Output the (x, y) coordinate of the center of the cell containing the given text.  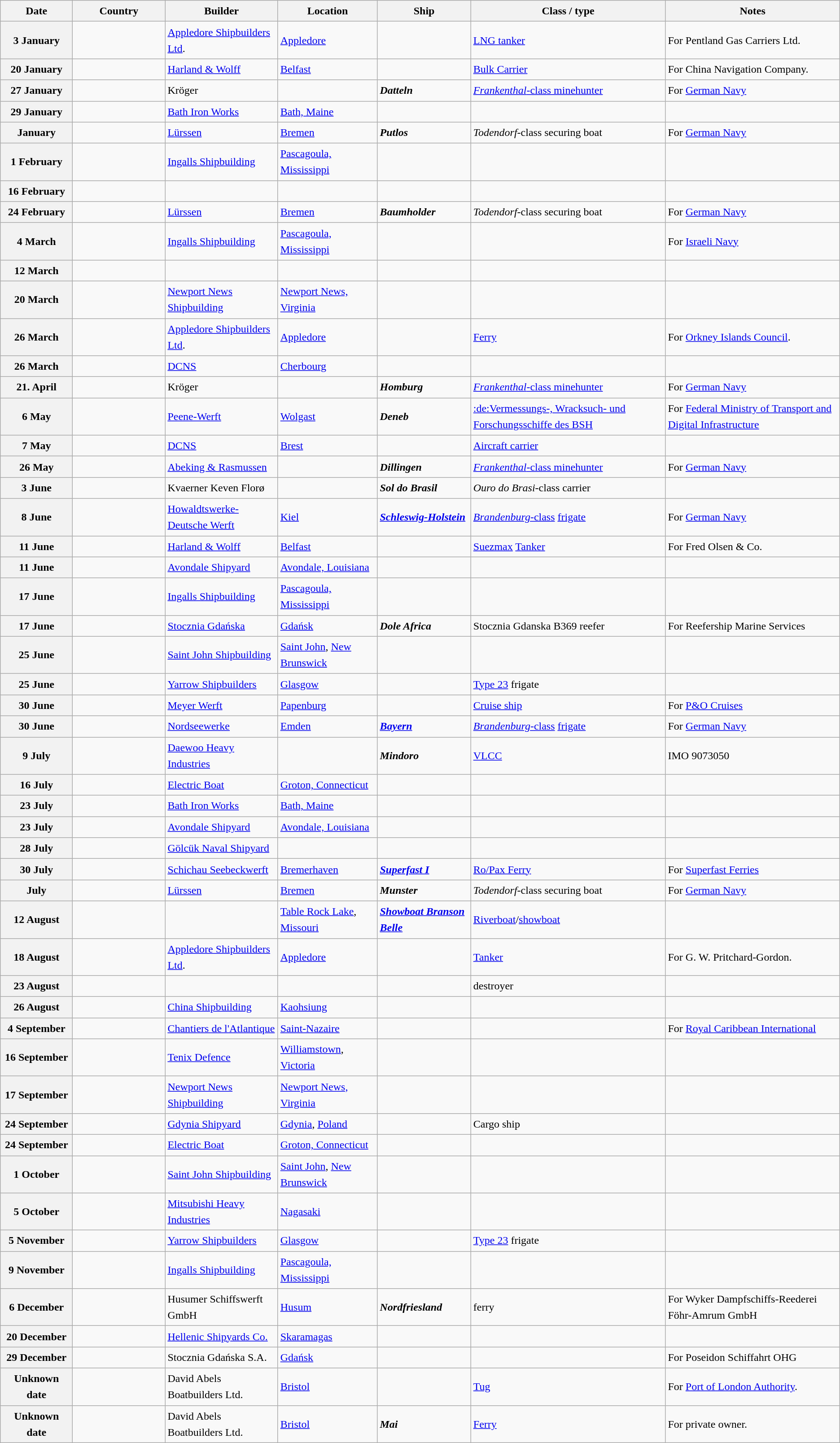
Dole Africa (424, 625)
16 September (37, 1057)
Williamstown, Victoria (328, 1057)
23 August (37, 986)
Date (37, 11)
30 July (37, 870)
Bremerhaven (328, 870)
Tenix Defence (222, 1057)
For Israeli Navy (752, 241)
4 March (37, 241)
Chantiers de l'Atlantique (222, 1028)
26 May (37, 467)
Schleswig-Holstein (424, 517)
Ouro do Brasi-class carrier (568, 488)
VLCC (568, 756)
Table Rock Lake, Missouri (328, 920)
Putlos (424, 133)
Deneb (424, 416)
Tanker (568, 957)
:de:Vermessungs-, Wracksuch- und Forschungsschiffe des BSH (568, 416)
Bulk Carrier (568, 69)
Superfast I (424, 870)
20 December (37, 1336)
Cruise ship (568, 705)
Ship (424, 11)
Gdynia, Poland (328, 1124)
Kaohsiung (328, 1007)
Class / type (568, 11)
Suezmax Tanker (568, 547)
Nordseewerke (222, 726)
1 February (37, 162)
Notes (752, 11)
For Federal Ministry of Transport and Digital Infrastructure (752, 416)
29 December (37, 1358)
Mitsubishi Heavy Industries (222, 1211)
For Wyker Dampfschiffs-Reederei Föhr-Amrum GmbH (752, 1307)
26 August (37, 1007)
Gölcük Naval Shipyard (222, 848)
For Orkney Islands Council. (752, 337)
For P&O Cruises (752, 705)
5 November (37, 1241)
8 June (37, 517)
Brest (328, 446)
28 July (37, 848)
Bayern (424, 726)
Peene-Werft (222, 416)
Abeking & Rasmussen (222, 467)
Cargo ship (568, 1124)
16 July (37, 785)
27 January (37, 91)
Wolgast (328, 416)
16 February (37, 191)
Location (328, 11)
Ro/Pax Ferry (568, 870)
24 February (37, 212)
Daewoo Heavy Industries (222, 756)
Nagasaki (328, 1211)
Riverboat/showboat (568, 920)
Papenburg (328, 705)
Sol do Brasil (424, 488)
Meyer Werft (222, 705)
ferry (568, 1307)
20 January (37, 69)
For private owner. (752, 1424)
Howaldtswerke-Deutsche Werft (222, 517)
Saint-Nazaire (328, 1028)
Skaramagas (328, 1336)
For Royal Caribbean International (752, 1028)
Baumholder (424, 212)
9 July (37, 756)
Datteln (424, 91)
IMO 9073050 (752, 756)
5 October (37, 1211)
For G. W. Pritchard-Gordon. (752, 957)
Nordfriesland (424, 1307)
Husum (328, 1307)
Mai (424, 1424)
7 May (37, 446)
20 March (37, 300)
For Port of London Authority. (752, 1386)
21. April (37, 388)
Kiel (328, 517)
For Pentland Gas Carriers Ltd. (752, 40)
3 January (37, 40)
Mindoro (424, 756)
For Superfast Ferries (752, 870)
Munster (424, 890)
Stocznia Gdanska B369 reefer (568, 625)
For Fred Olsen & Co. (752, 547)
1 October (37, 1175)
For China Navigation Company. (752, 69)
Country (119, 11)
Schichau Seebeckwerft (222, 870)
Stocznia Gdańska (222, 625)
Cherbourg (328, 366)
Husumer Schiffswerft GmbH (222, 1307)
destroyer (568, 986)
Showboat Branson Belle (424, 920)
China Shipbuilding (222, 1007)
12 August (37, 920)
January (37, 133)
Kvaerner Keven Florø (222, 488)
4 September (37, 1028)
Emden (328, 726)
Tug (568, 1386)
29 January (37, 111)
6 May (37, 416)
Aircraft carrier (568, 446)
17 September (37, 1095)
Dillingen (424, 467)
Homburg (424, 388)
Hellenic Shipyards Co. (222, 1336)
Gdynia Shipyard (222, 1124)
12 March (37, 270)
18 August (37, 957)
July (37, 890)
6 December (37, 1307)
LNG tanker (568, 40)
For Reefership Marine Services (752, 625)
For Poseidon Schiffahrt OHG (752, 1358)
Builder (222, 11)
9 November (37, 1270)
Stocznia Gdańska S.A. (222, 1358)
3 June (37, 488)
